Search for the cell housing the specified text and yield its (x, y) center coordinate. 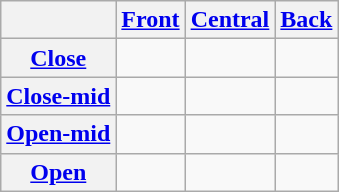
Close-mid (58, 96)
Front (150, 20)
Open-mid (58, 134)
Close (58, 58)
Central (230, 20)
Back (306, 20)
Open (58, 172)
